Determine the (X, Y) coordinate at the center of the cell enclosing the given text.  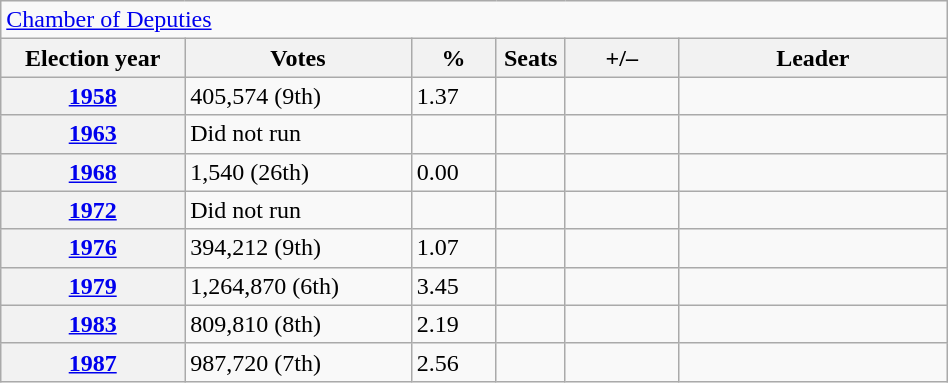
1983 (93, 324)
Chamber of Deputies (474, 20)
1976 (93, 248)
1963 (93, 134)
1.37 (454, 96)
394,212 (9th) (298, 248)
0.00 (454, 172)
1979 (93, 286)
2.19 (454, 324)
809,810 (8th) (298, 324)
3.45 (454, 286)
Seats (530, 58)
1,264,870 (6th) (298, 286)
Leader (812, 58)
+/– (622, 58)
987,720 (7th) (298, 362)
1987 (93, 362)
1968 (93, 172)
Election year (93, 58)
1,540 (26th) (298, 172)
2.56 (454, 362)
1.07 (454, 248)
1958 (93, 96)
Votes (298, 58)
405,574 (9th) (298, 96)
1972 (93, 210)
% (454, 58)
